For the text-containing cell, return its midpoint in (X, Y) coordinate format. 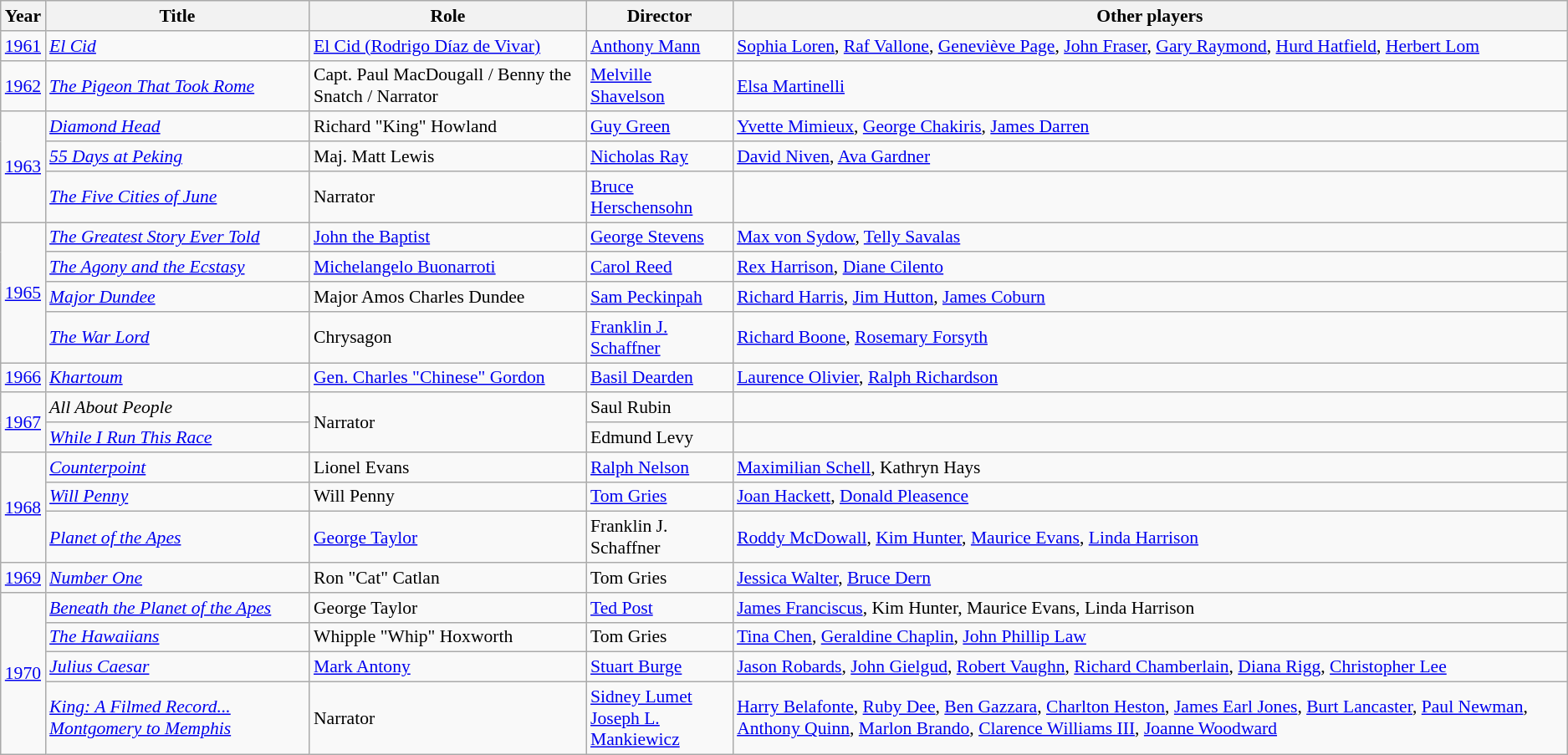
Title (177, 16)
1965 (23, 293)
1961 (23, 46)
Laurence Olivier, Ralph Richardson (1150, 378)
Richard Harris, Jim Hutton, James Coburn (1150, 297)
Ralph Nelson (659, 467)
Chrysagon (448, 338)
Saul Rubin (659, 408)
1963 (23, 167)
Max von Sydow, Telly Savalas (1150, 237)
James Franciscus, Kim Hunter, Maurice Evans, Linda Harrison (1150, 608)
Diamond Head (177, 127)
Guy Green (659, 127)
Michelangelo Buonarroti (448, 268)
Role (448, 16)
The Agony and the Ecstasy (177, 268)
Richard "King" Howland (448, 127)
Ron "Cat" Catlan (448, 578)
Beneath the Planet of the Apes (177, 608)
Mark Antony (448, 667)
1967 (23, 423)
El Cid (Rodrigo Díaz de Vivar) (448, 46)
Year (23, 16)
The Pigeon That Took Rome (177, 85)
The Greatest Story Ever Told (177, 237)
Yvette Mimieux, George Chakiris, James Darren (1150, 127)
John the Baptist (448, 237)
All About People (177, 408)
Gen. Charles "Chinese" Gordon (448, 378)
Lionel Evans (448, 467)
Director (659, 16)
1970 (23, 674)
Jason Robards, John Gielgud, Robert Vaughn, Richard Chamberlain, Diana Rigg, Christopher Lee (1150, 667)
Whipple "Whip" Hoxworth (448, 637)
Bruce Herschensohn (659, 197)
Jessica Walter, Bruce Dern (1150, 578)
Sidney LumetJoseph L. Mankiewicz (659, 719)
Anthony Mann (659, 46)
Maj. Matt Lewis (448, 156)
1968 (23, 508)
1962 (23, 85)
Counterpoint (177, 467)
Richard Boone, Rosemary Forsyth (1150, 338)
Sophia Loren, Raf Vallone, Geneviève Page, John Fraser, Gary Raymond, Hurd Hatfield, Herbert Lom (1150, 46)
Other players (1150, 16)
El Cid (177, 46)
David Niven, Ava Gardner (1150, 156)
Khartoum (177, 378)
55 Days at Peking (177, 156)
Julius Caesar (177, 667)
Nicholas Ray (659, 156)
Planet of the Apes (177, 537)
1966 (23, 378)
Number One (177, 578)
Tina Chen, Geraldine Chaplin, John Phillip Law (1150, 637)
Ted Post (659, 608)
Capt. Paul MacDougall / Benny the Snatch / Narrator (448, 85)
George Stevens (659, 237)
Rex Harrison, Diane Cilento (1150, 268)
Major Dundee (177, 297)
The Five Cities of June (177, 197)
Elsa Martinelli (1150, 85)
Major Amos Charles Dundee (448, 297)
Sam Peckinpah (659, 297)
Basil Dearden (659, 378)
1969 (23, 578)
Joan Hackett, Donald Pleasence (1150, 497)
The Hawaiians (177, 637)
Edmund Levy (659, 437)
Roddy McDowall, Kim Hunter, Maurice Evans, Linda Harrison (1150, 537)
Carol Reed (659, 268)
King: A Filmed Record... Montgomery to Memphis (177, 719)
While I Run This Race (177, 437)
The War Lord (177, 338)
Melville Shavelson (659, 85)
Stuart Burge (659, 667)
Maximilian Schell, Kathryn Hays (1150, 467)
